Extract the (x, y) coordinate from the center of the cell holding the provided text.  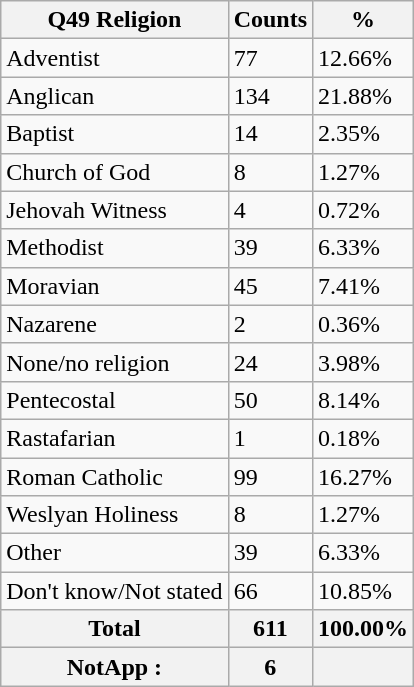
% (364, 20)
4 (270, 210)
Methodist (114, 248)
Q49 Religion (114, 20)
16.27% (364, 477)
0.36% (364, 324)
0.18% (364, 438)
8.14% (364, 400)
1 (270, 438)
611 (270, 629)
7.41% (364, 286)
50 (270, 400)
Nazarene (114, 324)
77 (270, 58)
Moravian (114, 286)
21.88% (364, 96)
99 (270, 477)
Church of God (114, 172)
66 (270, 591)
None/no religion (114, 362)
Other (114, 553)
0.72% (364, 210)
Roman Catholic (114, 477)
24 (270, 362)
Don't know/Not stated (114, 591)
Total (114, 629)
Weslyan Holiness (114, 515)
Rastafarian (114, 438)
12.66% (364, 58)
14 (270, 134)
45 (270, 286)
NotApp : (114, 667)
2.35% (364, 134)
Counts (270, 20)
2 (270, 324)
Baptist (114, 134)
6 (270, 667)
10.85% (364, 591)
3.98% (364, 362)
Anglican (114, 96)
Pentecostal (114, 400)
Adventist (114, 58)
Jehovah Witness (114, 210)
100.00% (364, 629)
134 (270, 96)
